Find where the given text appears and provide that cell's center as [X, Y] coordinate. 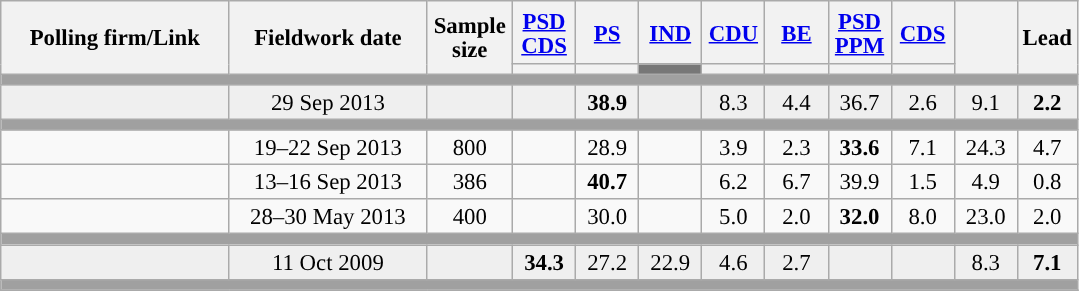
IND [670, 32]
6.2 [734, 182]
Fieldwork date [328, 38]
6.7 [796, 182]
PS [608, 32]
0.8 [1047, 182]
PSDCDS [544, 32]
2.7 [796, 262]
Polling firm/Link [115, 38]
PSDPPM [860, 32]
386 [470, 182]
19–22 Sep 2013 [328, 148]
11 Oct 2009 [328, 262]
2.6 [922, 102]
4.7 [1047, 148]
Lead [1047, 38]
Sample size [470, 38]
36.7 [860, 102]
3.9 [734, 148]
CDU [734, 32]
CDS [922, 32]
39.9 [860, 182]
4.4 [796, 102]
13–16 Sep 2013 [328, 182]
24.3 [986, 148]
1.5 [922, 182]
4.9 [986, 182]
2.3 [796, 148]
38.9 [608, 102]
8.0 [922, 218]
40.7 [608, 182]
32.0 [860, 218]
28–30 May 2013 [328, 218]
2.2 [1047, 102]
34.3 [544, 262]
400 [470, 218]
33.6 [860, 148]
27.2 [608, 262]
30.0 [608, 218]
22.9 [670, 262]
4.6 [734, 262]
28.9 [608, 148]
800 [470, 148]
BE [796, 32]
5.0 [734, 218]
23.0 [986, 218]
29 Sep 2013 [328, 102]
9.1 [986, 102]
